Return [X, Y] of the center of cell containing provided text 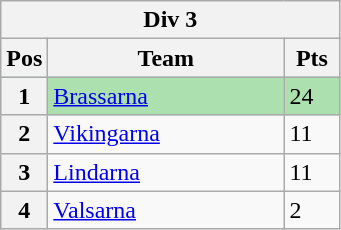
Brassarna [166, 96]
Team [166, 58]
3 [24, 172]
Pts [312, 58]
24 [312, 96]
Pos [24, 58]
4 [24, 210]
Vikingarna [166, 134]
Valsarna [166, 210]
1 [24, 96]
Div 3 [170, 20]
Lindarna [166, 172]
